Pinpoint the cell where the given text exists, returning its (x, y) midpoint coordinate. 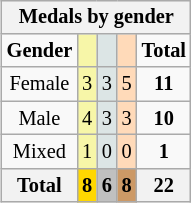
Male (40, 118)
10 (164, 118)
5 (127, 84)
Medals by gender (96, 17)
22 (164, 185)
11 (164, 84)
6 (107, 185)
Gender (40, 51)
Female (40, 84)
4 (87, 118)
Mixed (40, 152)
